Scan for the cell matching the given text and deliver its [X, Y] coordinate at center. 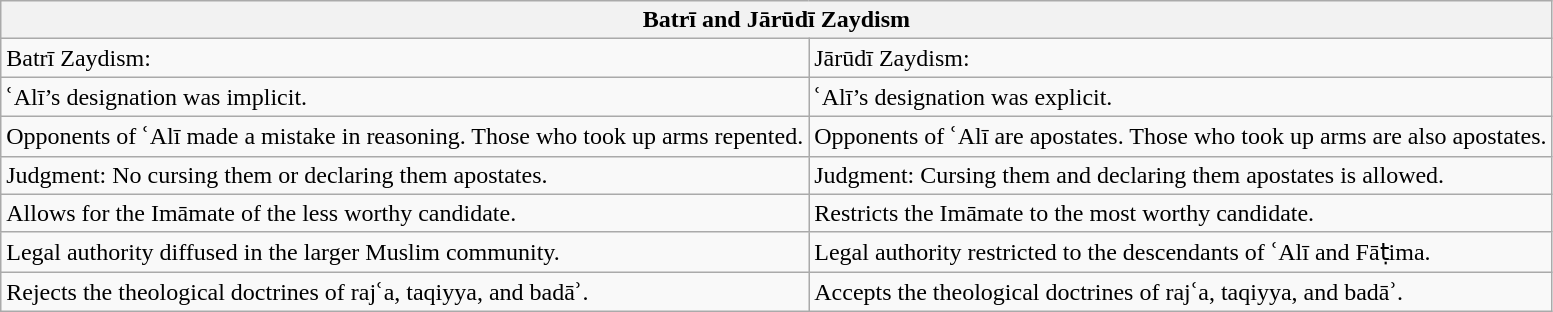
Rejects the theological doctrines of rajʿa, taqiyya, and badāʾ. [405, 292]
ʿAlī’s designation was implicit. [405, 97]
Accepts the theological doctrines of rajʿa, taqiyya, and badāʾ. [1180, 292]
Opponents of ʿAlī made a mistake in reasoning. Those who took up arms repented. [405, 136]
Legal authority restricted to the descendants of ʿAlī and Fāṭima. [1180, 252]
Opponents of ʿAlī are apostates. Those who took up arms are also apostates. [1180, 136]
Judgment: No cursing them or declaring them apostates. [405, 175]
Allows for the Imāmate of the less worthy candidate. [405, 213]
ʿAlī’s designation was explicit. [1180, 97]
Jārūdī Zaydism: [1180, 58]
Restricts the Imāmate to the most worthy candidate. [1180, 213]
Batrī Zaydism: [405, 58]
Judgment: Cursing them and declaring them apostates is allowed. [1180, 175]
Legal authority diffused in the larger Muslim community. [405, 252]
Batrī and Jārūdī Zaydism [776, 20]
